Output the [X, Y] coordinate of the center of the cell containing the given text.  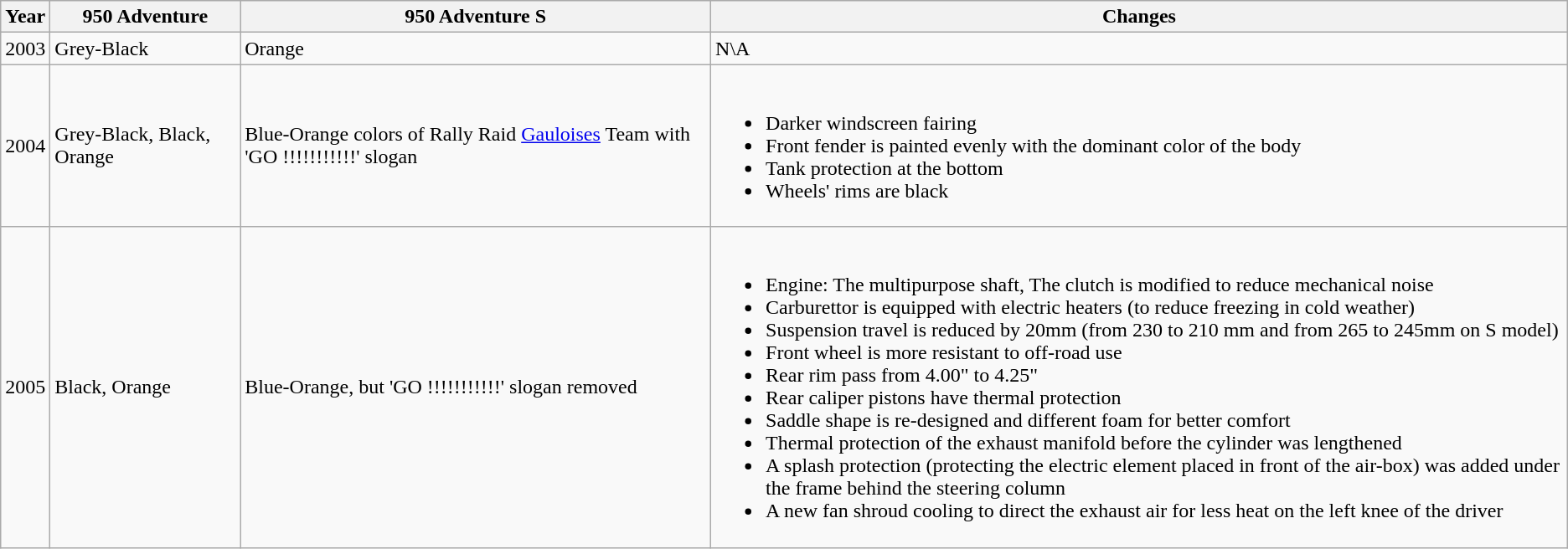
950 Adventure [146, 17]
Grey-Black [146, 49]
Orange [476, 49]
Darker windscreen fairingFront fender is painted evenly with the dominant color of the bodyTank protection at the bottomWheels' rims are black [1139, 146]
Blue-Orange colors of Rally Raid Gauloises Team with 'GO !!!!!!!!!!!' slogan [476, 146]
950 Adventure S [476, 17]
2004 [25, 146]
Black, Orange [146, 387]
Grey-Black, Black, Orange [146, 146]
Year [25, 17]
2005 [25, 387]
Changes [1139, 17]
2003 [25, 49]
Blue-Orange, but 'GO !!!!!!!!!!!' slogan removed [476, 387]
N\A [1139, 49]
